Return [x, y] of the center of cell containing provided text 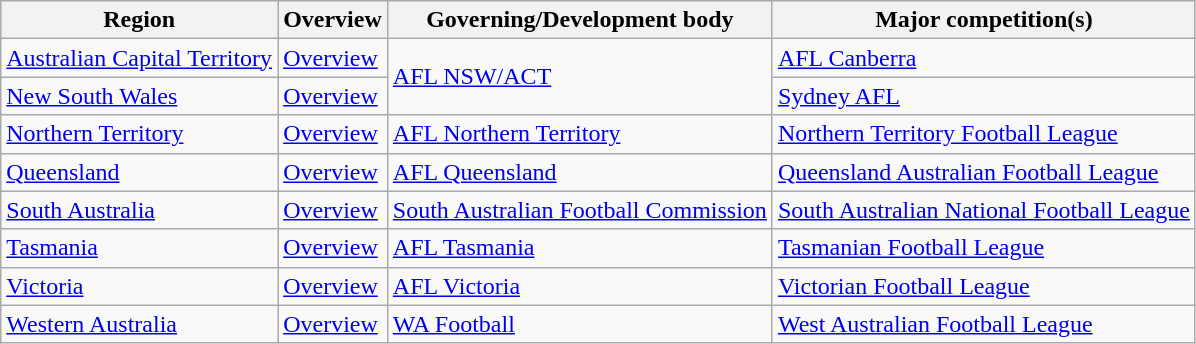
Governing/Development body [580, 20]
Western Australia [140, 324]
Queensland [140, 172]
Northern Territory [140, 134]
South Australia [140, 210]
AFL Queensland [580, 172]
Sydney AFL [984, 96]
Region [140, 20]
Victorian Football League [984, 286]
AFL Northern Territory [580, 134]
AFL Canberra [984, 58]
Tasmania [140, 248]
New South Wales [140, 96]
AFL Victoria [580, 286]
Victoria [140, 286]
West Australian Football League [984, 324]
Tasmanian Football League [984, 248]
AFL Tasmania [580, 248]
Queensland Australian Football League [984, 172]
Northern Territory Football League [984, 134]
South Australian National Football League [984, 210]
Australian Capital Territory [140, 58]
AFL NSW/ACT [580, 77]
South Australian Football Commission [580, 210]
WA Football [580, 324]
Major competition(s) [984, 20]
